Identify which cell holds the provided text, then report its (x, y) central coordinate. 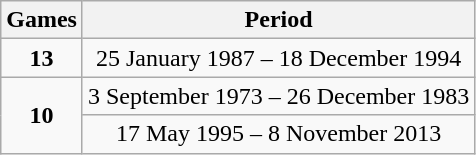
10 (42, 115)
3 September 1973 – 26 December 1983 (278, 96)
13 (42, 58)
Period (278, 20)
Games (42, 20)
17 May 1995 – 8 November 2013 (278, 134)
25 January 1987 – 18 December 1994 (278, 58)
